Return the [X, Y] coordinate for the center point of the cell that contains the specified text.  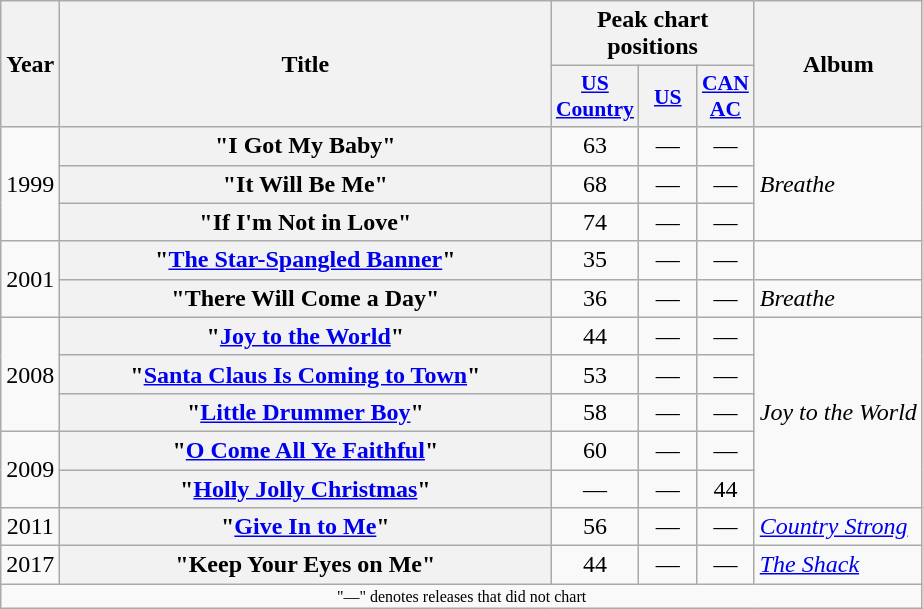
"There Will Come a Day" [306, 298]
2009 [30, 469]
53 [595, 374]
"If I'm Not in Love" [306, 222]
2017 [30, 565]
2011 [30, 527]
"Keep Your Eyes on Me" [306, 565]
74 [595, 222]
36 [595, 298]
60 [595, 450]
"—" denotes releases that did not chart [462, 596]
CAN AC [726, 96]
Peak chart positions [652, 34]
1999 [30, 184]
63 [595, 146]
US [668, 96]
"Holly Jolly Christmas" [306, 489]
2008 [30, 374]
US Country [595, 96]
"Joy to the World" [306, 336]
"O Come All Ye Faithful" [306, 450]
2001 [30, 279]
"I Got My Baby" [306, 146]
The Shack [838, 565]
Joy to the World [838, 412]
"Give In to Me" [306, 527]
56 [595, 527]
68 [595, 184]
"The Star-Spangled Banner" [306, 260]
"Little Drummer Boy" [306, 412]
"It Will Be Me" [306, 184]
35 [595, 260]
Album [838, 64]
58 [595, 412]
Year [30, 64]
Title [306, 64]
Country Strong [838, 527]
"Santa Claus Is Coming to Town" [306, 374]
